Return [X, Y] of the center of cell containing provided text 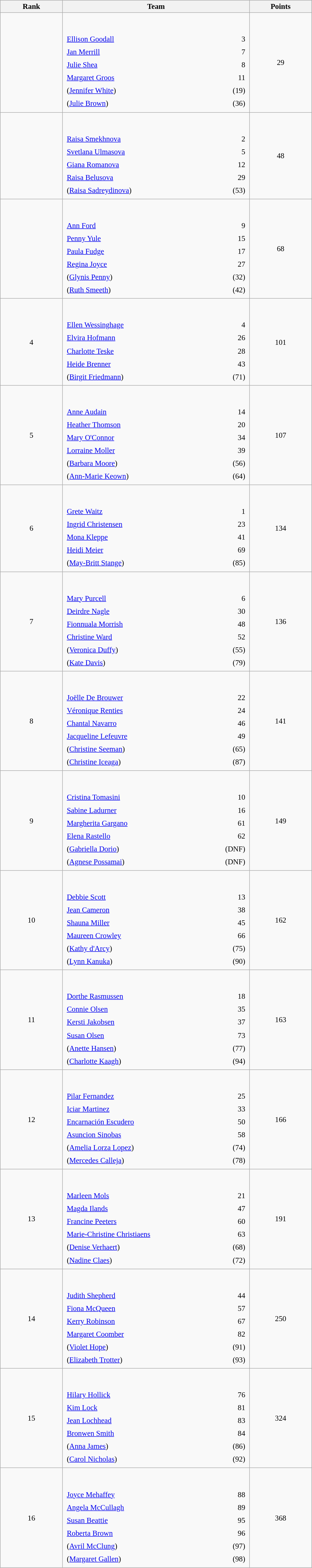
(Violet Hope) [137, 1347]
Marie-Christine Christiaens [142, 1234]
(90) [228, 961]
(Lynn Kanuka) [136, 961]
62 [222, 836]
(19) [226, 91]
Ingrid Christensen [137, 524]
(Margaret Gallen) [137, 1559]
Judith Shepherd 44 Fiona McQueen 57 Kerry Robinson 67 Margaret Coomber 82 (Violet Hope) (91) (Elizabeth Trotter) (93) [156, 1318]
(Agnese Possamai) [132, 862]
(71) [228, 377]
(Barbara Moore) [138, 463]
37 [228, 1022]
Mary Purcell 6 Deirdre Nagle 30 Fionnuala Morrish 48 Christine Ward 52 (Veronica Duffy) (55) (Kate Davis) (79) [156, 621]
Fionnuala Morrish [137, 624]
Regina Joyce [134, 264]
(68) [233, 1247]
Marleen Mols [142, 1196]
368 [280, 1518]
82 [228, 1334]
Deirdre Nagle [137, 611]
Joyce Mehaffey [137, 1494]
1 [228, 511]
(64) [229, 476]
162 [280, 920]
(Glynis Penny) [134, 277]
Heather Thomson [138, 425]
Ellison Goodall 3 Jan Merrill 7 Julie Shea 8 Margaret Groos 11 (Jennifer White) (19) (Julie Brown) (36) [156, 63]
30 [228, 611]
Christine Ward [137, 637]
Julie Shea [135, 65]
Hilary Hollick [135, 1395]
Hilary Hollick 76 Kim Lock 81 Jean Lochhead 83 Bronwen Smith 84 (Anna James) (86) (Carol Nicholas) (92) [156, 1418]
35 [228, 1009]
3 [226, 39]
95 [228, 1520]
Jean Cameron [136, 910]
(Raisa Sadreydinova) [139, 190]
Joyce Mehaffey 88 Angela McCullagh 89 Susan Beattie 95 Roberta Brown 96 (Avril McClung) (97) (Margaret Gallen) (98) [156, 1518]
Bronwen Smith [135, 1434]
Anne Audain 14 Heather Thomson 20 Mary O'Connor 34 Lorraine Moller 39 (Barbara Moore) (56) (Ann-Marie Keown) (64) [156, 435]
(May-Britt Stange) [137, 563]
44 [228, 1295]
17 [225, 251]
47 [233, 1209]
191 [280, 1219]
84 [226, 1434]
(Denise Verhaert) [142, 1247]
Chantal Navarro [138, 724]
Dorthe Rasmussen [137, 996]
69 [228, 550]
(74) [230, 1148]
Magda Ilands [142, 1209]
134 [280, 528]
(56) [229, 463]
2 [230, 139]
(Amelia Lorza Lopez) [139, 1148]
(Christine Iceaga) [138, 762]
Svetlana Ulmasova [139, 152]
Raisa Smekhnova 2 Svetlana Ulmasova 5 Giana Romanova 12 Raisa Belusova 29 (Raisa Sadreydinova) (53) [156, 156]
66 [228, 935]
Connie Olsen [137, 1009]
26 [228, 338]
63 [233, 1234]
23 [228, 524]
Kim Lock [135, 1408]
Heide Brenner [137, 364]
Ellen Wessinghage [137, 325]
(Ann-Marie Keown) [138, 476]
Mona Kleppe [137, 537]
(97) [228, 1546]
52 [228, 637]
(Kathy d'Arcy) [136, 948]
(87) [229, 762]
18 [228, 996]
Raisa Smekhnova [139, 139]
163 [280, 1020]
34 [229, 437]
(Charlotte Kaagh) [137, 1061]
(Anna James) [135, 1446]
Kerry Robinson [137, 1321]
136 [280, 621]
60 [233, 1222]
43 [228, 364]
166 [280, 1119]
Ellison Goodall [135, 39]
Shauna Miller [136, 923]
Sabine Ladurner [132, 810]
Penny Yule [134, 238]
(75) [228, 948]
Susan Olsen [137, 1035]
(55) [228, 650]
58 [230, 1135]
Charlotte Teske [137, 351]
(42) [225, 290]
(Christine Seeman) [138, 749]
Debbie Scott 13 Jean Cameron 38 Shauna Miller 45 Maureen Crowley 66 (Kathy d'Arcy) (75) (Lynn Kanuka) (90) [156, 920]
27 [225, 264]
Encarnación Escudero [139, 1122]
(Julie Brown) [135, 104]
(Gabriella Dorio) [132, 849]
Paula Fudge [134, 251]
57 [228, 1308]
Angela McCullagh [137, 1507]
89 [228, 1507]
Susan Beattie [137, 1520]
46 [229, 724]
Ann Ford 9 Penny Yule 15 Paula Fudge 17 Regina Joyce 27 (Glynis Penny) (32) (Ruth Smeeth) (42) [156, 249]
Elena Rastello [132, 836]
Joëlle De Brouwer 22 Véronique Renties 24 Chantal Navarro 46 Jacqueline Lefeuvre 49 (Christine Seeman) (65) (Christine Iceaga) (87) [156, 721]
Grete Waitz [137, 511]
(77) [228, 1048]
(Jennifer White) [135, 91]
Roberta Brown [137, 1533]
Anne Audain [138, 412]
Points [280, 7]
49 [229, 736]
Rank [32, 7]
41 [228, 537]
(65) [229, 749]
149 [280, 820]
24 [229, 711]
Mary Purcell [137, 598]
Cristina Tomasini 10 Sabine Ladurner 16 Margherita Gargano 61 Elena Rastello 62 (Gabriella Dorio) (DNF) (Agnese Possamai) (DNF) [156, 820]
68 [280, 249]
96 [228, 1533]
(Carol Nicholas) [135, 1459]
(Nadine Claes) [142, 1260]
(86) [226, 1446]
Fiona McQueen [137, 1308]
(78) [230, 1161]
Joëlle De Brouwer [138, 698]
Jacqueline Lefeuvre [138, 736]
(Avril McClung) [137, 1546]
45 [228, 923]
22 [229, 698]
Debbie Scott [136, 897]
(Elizabeth Trotter) [137, 1360]
Véronique Renties [138, 711]
88 [228, 1494]
83 [226, 1421]
Iciar Martinez [139, 1109]
(94) [228, 1061]
Pilar Fernandez [139, 1096]
Marleen Mols 21 Magda Ilands 47 Francine Peeters 60 Marie-Christine Christiaens 63 (Denise Verhaert) (68) (Nadine Claes) (72) [156, 1219]
21 [233, 1196]
(98) [228, 1559]
76 [226, 1395]
Jean Lochhead [135, 1421]
Francine Peeters [142, 1222]
Margherita Gargano [132, 823]
39 [229, 451]
Raisa Belusova [139, 177]
73 [228, 1035]
(Birgit Friedmann) [137, 377]
28 [228, 351]
(Kate Davis) [137, 663]
141 [280, 721]
Judith Shepherd [137, 1295]
(Mercedes Calleja) [139, 1161]
67 [228, 1321]
107 [280, 435]
38 [228, 910]
81 [226, 1408]
Team [156, 7]
(93) [228, 1360]
Asuncion Sinobas [139, 1135]
(85) [228, 563]
324 [280, 1418]
Grete Waitz 1 Ingrid Christensen 23 Mona Kleppe 41 Heidi Meier 69 (May-Britt Stange) (85) [156, 528]
Cristina Tomasini [132, 797]
Ann Ford [134, 225]
Heidi Meier [137, 550]
Margaret Coomber [137, 1334]
20 [229, 425]
50 [230, 1122]
(36) [226, 104]
250 [280, 1318]
Jan Merrill [135, 52]
(72) [233, 1260]
25 [230, 1096]
Giana Romanova [139, 164]
(79) [228, 663]
Mary O'Connor [138, 437]
Lorraine Moller [138, 451]
(53) [230, 190]
Dorthe Rasmussen 18 Connie Olsen 35 Kersti Jakobsen 37 Susan Olsen 73 (Anette Hansen) (77) (Charlotte Kaagh) (94) [156, 1020]
Maureen Crowley [136, 935]
(91) [228, 1347]
Kersti Jakobsen [137, 1022]
Pilar Fernandez 25 Iciar Martinez 33 Encarnación Escudero 50 Asuncion Sinobas 58 (Amelia Lorza Lopez) (74) (Mercedes Calleja) (78) [156, 1119]
(Ruth Smeeth) [134, 290]
Margaret Groos [135, 78]
(Veronica Duffy) [137, 650]
(Anette Hansen) [137, 1048]
101 [280, 342]
Ellen Wessinghage 4 Elvira Hofmann 26 Charlotte Teske 28 Heide Brenner 43 (Birgit Friedmann) (71) [156, 342]
33 [230, 1109]
(92) [226, 1459]
(32) [225, 277]
Elvira Hofmann [137, 338]
61 [222, 823]
